Return [x, y] of the center of cell containing provided text 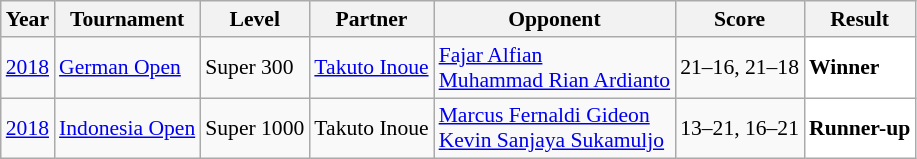
Super 300 [254, 68]
Level [254, 19]
Score [740, 19]
Fajar Alfian Muhammad Rian Ardianto [555, 68]
13–21, 16–21 [740, 128]
Partner [371, 19]
Year [28, 19]
Super 1000 [254, 128]
Runner-up [860, 128]
Marcus Fernaldi Gideon Kevin Sanjaya Sukamuljo [555, 128]
Tournament [127, 19]
Winner [860, 68]
Opponent [555, 19]
21–16, 21–18 [740, 68]
German Open [127, 68]
Result [860, 19]
Indonesia Open [127, 128]
